Search for the cell housing the specified text and yield its [x, y] center coordinate. 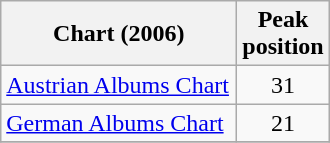
German Albums Chart [119, 123]
Chart (2006) [119, 34]
Peakposition [283, 34]
21 [283, 123]
31 [283, 85]
Austrian Albums Chart [119, 85]
